Determine the (x, y) coordinate at the center of the cell enclosing the given text.  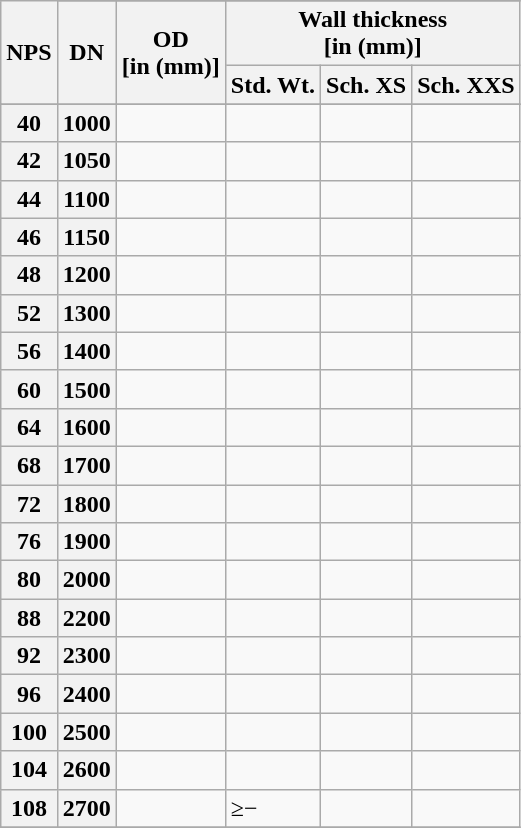
1050 (86, 161)
1300 (86, 313)
68 (29, 465)
1700 (86, 465)
100 (29, 732)
OD[in (mm)] (170, 52)
1800 (86, 503)
80 (29, 580)
1150 (86, 237)
2400 (86, 694)
1900 (86, 542)
88 (29, 618)
40 (29, 123)
1600 (86, 427)
44 (29, 199)
60 (29, 389)
96 (29, 694)
2300 (86, 656)
48 (29, 275)
2700 (86, 808)
1200 (86, 275)
92 (29, 656)
1400 (86, 351)
NPS (29, 52)
2000 (86, 580)
52 (29, 313)
42 (29, 161)
76 (29, 542)
Sch. XS (366, 85)
1000 (86, 123)
Std. Wt. (272, 85)
64 (29, 427)
Wall thickness[in (mm)] (372, 34)
104 (29, 770)
Sch. XXS (466, 85)
46 (29, 237)
DN (86, 52)
1500 (86, 389)
2200 (86, 618)
1100 (86, 199)
≥− (272, 808)
108 (29, 808)
56 (29, 351)
2500 (86, 732)
2600 (86, 770)
72 (29, 503)
